Detect which cell encompasses the target text, then output its (x, y) center coordinate. 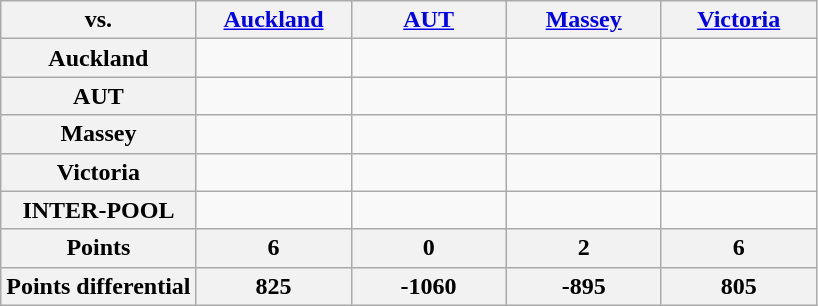
-895 (584, 286)
2 (584, 248)
vs. (98, 20)
0 (428, 248)
825 (274, 286)
805 (738, 286)
INTER-POOL (98, 210)
Points (98, 248)
Points differential (98, 286)
-1060 (428, 286)
